Pinpoint the cell where the given text exists, returning its (X, Y) midpoint coordinate. 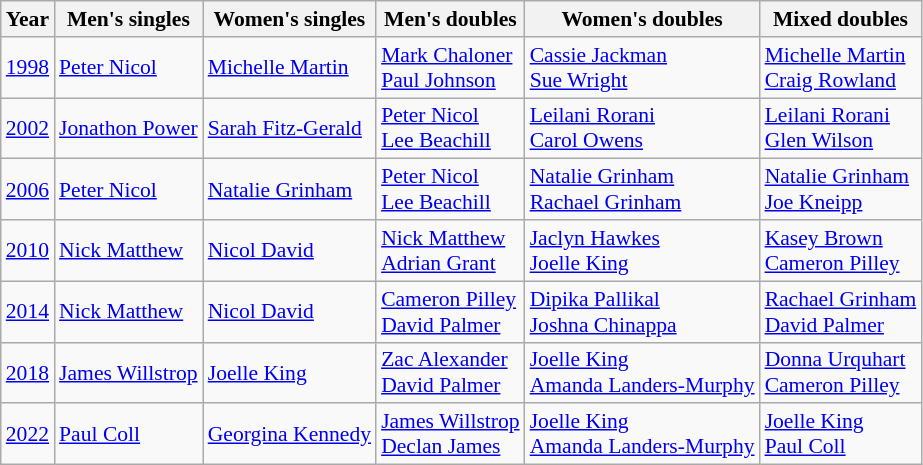
Donna Urquhart Cameron Pilley (841, 372)
Men's doubles (450, 19)
Kasey Brown Cameron Pilley (841, 250)
Mark Chaloner Paul Johnson (450, 68)
Rachael Grinham David Palmer (841, 312)
1998 (28, 68)
Michelle Martin Craig Rowland (841, 68)
Men's singles (128, 19)
2022 (28, 434)
Zac Alexander David Palmer (450, 372)
2002 (28, 128)
Joelle King (290, 372)
Year (28, 19)
2010 (28, 250)
2014 (28, 312)
Natalie Grinham Joe Kneipp (841, 190)
Women's doubles (642, 19)
Natalie Grinham (290, 190)
Cameron Pilley David Palmer (450, 312)
Jonathon Power (128, 128)
2018 (28, 372)
Leilani Rorani Carol Owens (642, 128)
Jaclyn Hawkes Joelle King (642, 250)
Joelle King Paul Coll (841, 434)
Dipika Pallikal Joshna Chinappa (642, 312)
Women's singles (290, 19)
Georgina Kennedy (290, 434)
Nick Matthew Adrian Grant (450, 250)
Paul Coll (128, 434)
Sarah Fitz-Gerald (290, 128)
Michelle Martin (290, 68)
Natalie Grinham Rachael Grinham (642, 190)
James Willstrop Declan James (450, 434)
James Willstrop (128, 372)
Cassie Jackman Sue Wright (642, 68)
Mixed doubles (841, 19)
Leilani Rorani Glen Wilson (841, 128)
2006 (28, 190)
